For the text-containing cell, return its midpoint in (X, Y) coordinate format. 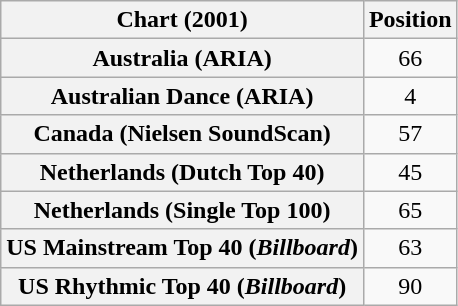
Netherlands (Dutch Top 40) (182, 172)
Chart (2001) (182, 20)
57 (410, 134)
Australia (ARIA) (182, 58)
63 (410, 248)
90 (410, 286)
Australian Dance (ARIA) (182, 96)
45 (410, 172)
Canada (Nielsen SoundScan) (182, 134)
Position (410, 20)
66 (410, 58)
65 (410, 210)
US Rhythmic Top 40 (Billboard) (182, 286)
4 (410, 96)
US Mainstream Top 40 (Billboard) (182, 248)
Netherlands (Single Top 100) (182, 210)
